Determine the [x, y] coordinate at the center of the cell enclosing the given text.  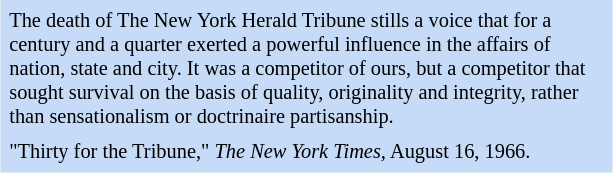
"Thirty for the Tribune," The New York Times, August 16, 1966. [306, 152]
